Scan for the cell matching the given text and deliver its (x, y) coordinate at center. 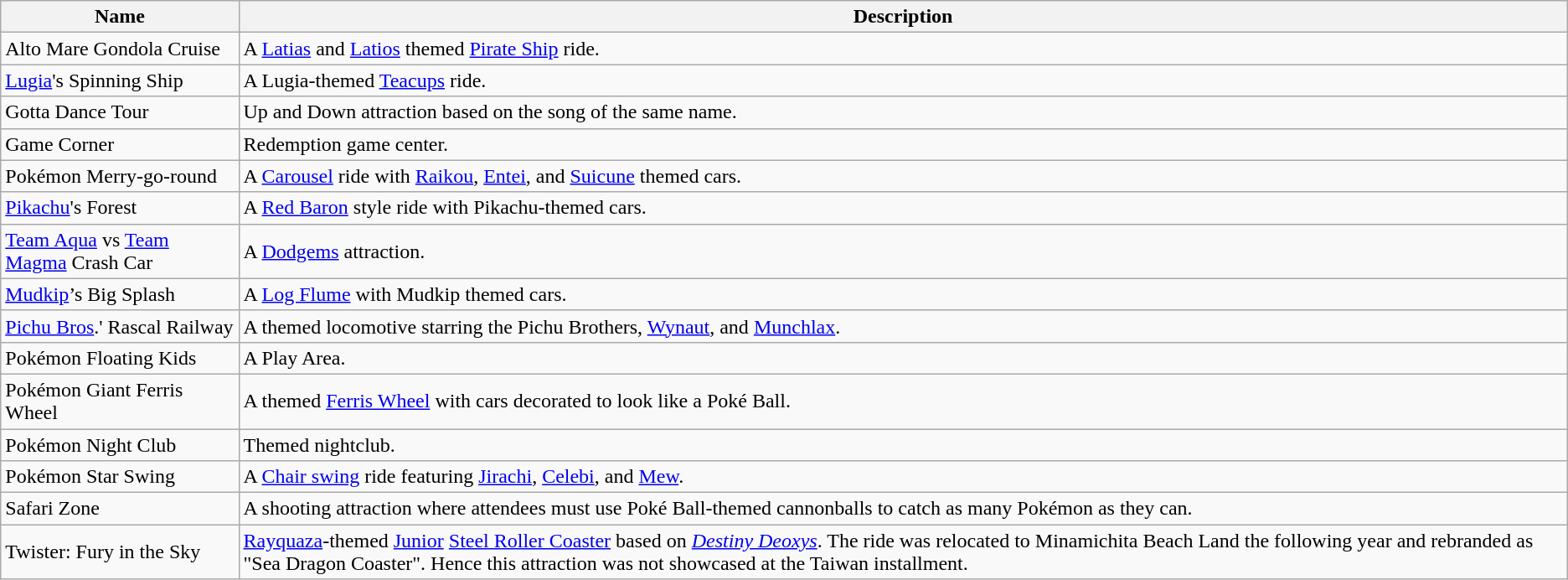
Pokémon Floating Kids (120, 358)
Pichu Bros.' Rascal Railway (120, 326)
Name (120, 17)
Pokémon Merry-go-round (120, 176)
Pokémon Giant Ferris Wheel (120, 401)
Redemption game center. (903, 144)
Gotta Dance Tour (120, 112)
A Chair swing ride featuring Jirachi, Celebi, and Mew. (903, 477)
Alto Mare Gondola Cruise (120, 49)
Description (903, 17)
A Dodgems attraction. (903, 251)
Up and Down attraction based on the song of the same name. (903, 112)
A Carousel ride with Raikou, Entei, and Suicune themed cars. (903, 176)
Safari Zone (120, 509)
Game Corner (120, 144)
A Log Flume with Mudkip themed cars. (903, 294)
A themed locomotive starring the Pichu Brothers, Wynaut, and Munchlax. (903, 326)
Mudkip’s Big Splash (120, 294)
Pokémon Star Swing (120, 477)
A Lugia-themed Teacups ride. (903, 80)
Themed nightclub. (903, 445)
A Red Baron style ride with Pikachu-themed cars. (903, 208)
Team Aqua vs Team Magma Crash Car (120, 251)
A shooting attraction where attendees must use Poké Ball-themed cannonballs to catch as many Pokémon as they can. (903, 509)
Pokémon Night Club (120, 445)
A Latias and Latios themed Pirate Ship ride. (903, 49)
A themed Ferris Wheel with cars decorated to look like a Poké Ball. (903, 401)
A Play Area. (903, 358)
Pikachu's Forest (120, 208)
Twister: Fury in the Sky (120, 552)
Lugia's Spinning Ship (120, 80)
